Find where the given text appears and provide that cell's center as [X, Y] coordinate. 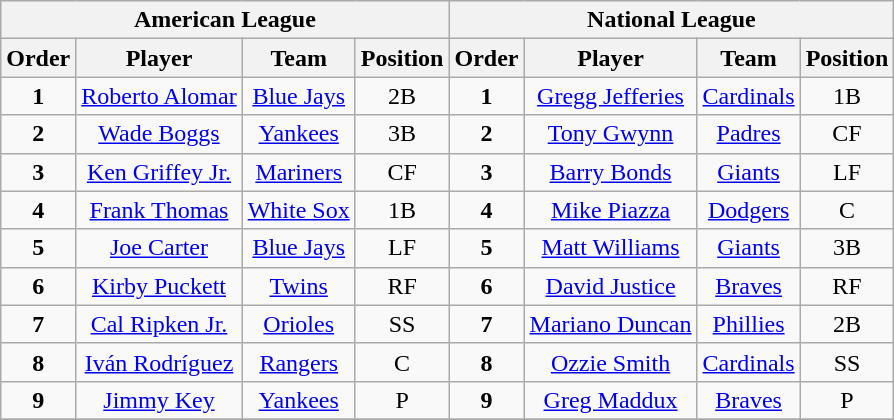
Ken Griffey Jr. [159, 172]
Greg Maddux [610, 400]
Iván Rodríguez [159, 362]
Dodgers [748, 210]
Frank Thomas [159, 210]
Kirby Puckett [159, 286]
Cal Ripken Jr. [159, 324]
Ozzie Smith [610, 362]
Barry Bonds [610, 172]
Twins [298, 286]
Orioles [298, 324]
Matt Williams [610, 248]
Padres [748, 134]
American League [225, 20]
Jimmy Key [159, 400]
Joe Carter [159, 248]
Mike Piazza [610, 210]
Mariano Duncan [610, 324]
Tony Gwynn [610, 134]
Roberto Alomar [159, 96]
Rangers [298, 362]
David Justice [610, 286]
Phillies [748, 324]
White Sox [298, 210]
Wade Boggs [159, 134]
Mariners [298, 172]
Gregg Jefferies [610, 96]
National League [672, 20]
